Return the [x, y] coordinate for the center point of the cell that contains the specified text.  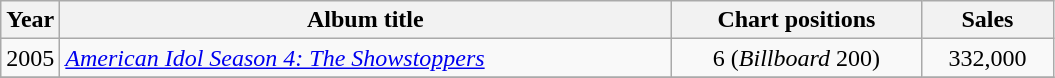
Year [30, 20]
6 (Billboard 200) [796, 58]
2005 [30, 58]
American Idol Season 4: The Showstoppers [366, 58]
Album title [366, 20]
Sales [988, 20]
332,000 [988, 58]
Chart positions [796, 20]
